Output the [X, Y] coordinate of the center of the cell containing the given text.  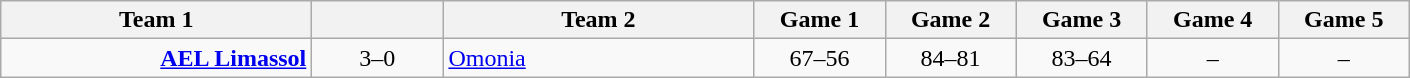
Game 1 [820, 20]
Team 2 [598, 20]
84–81 [950, 58]
83–64 [1082, 58]
Game 5 [1344, 20]
3–0 [378, 58]
Game 3 [1082, 20]
67–56 [820, 58]
Game 4 [1212, 20]
Team 1 [156, 20]
AEL Limassol [156, 58]
Omonia [598, 58]
Game 2 [950, 20]
